For the text-containing cell, return its midpoint in [X, Y] coordinate format. 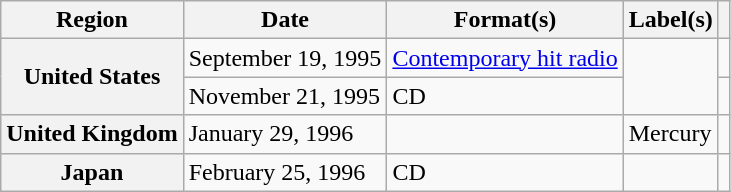
January 29, 1996 [285, 134]
September 19, 1995 [285, 58]
Japan [92, 172]
United Kingdom [92, 134]
February 25, 1996 [285, 172]
Date [285, 20]
November 21, 1995 [285, 96]
United States [92, 77]
Contemporary hit radio [505, 58]
Format(s) [505, 20]
Mercury [670, 134]
Region [92, 20]
Label(s) [670, 20]
